From the cell containing the given text, extract its center point as [x, y] coordinate. 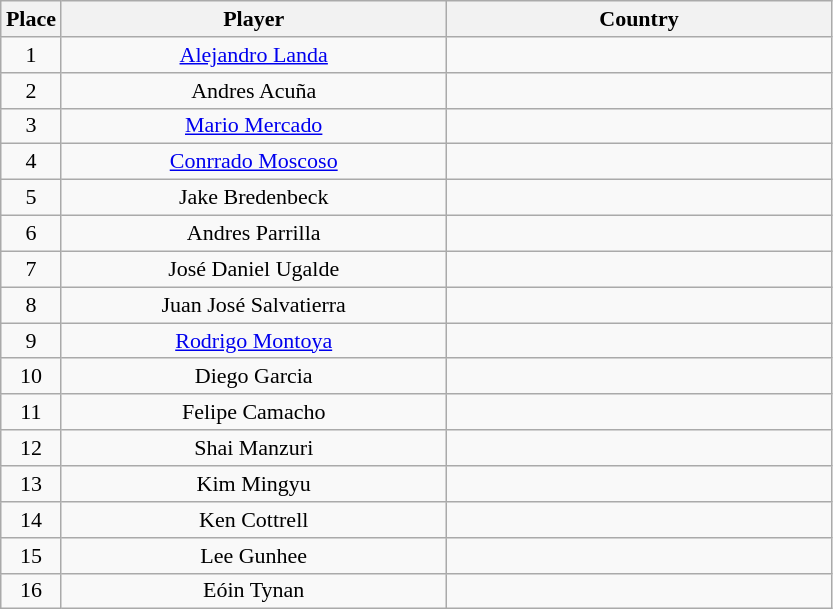
Jake Bredenbeck [254, 198]
Rodrigo Montoya [254, 341]
2 [31, 90]
11 [31, 412]
Shai Manzuri [254, 448]
Country [638, 19]
Juan José Salvatierra [254, 305]
Mario Mercado [254, 126]
16 [31, 591]
Felipe Camacho [254, 412]
Andres Acuña [254, 90]
3 [31, 126]
6 [31, 233]
Conrrado Moscoso [254, 162]
12 [31, 448]
13 [31, 484]
14 [31, 519]
Eóin Tynan [254, 591]
Place [31, 19]
Kim Mingyu [254, 484]
Andres Parrilla [254, 233]
Alejandro Landa [254, 55]
10 [31, 376]
8 [31, 305]
Diego Garcia [254, 376]
Ken Cottrell [254, 519]
Player [254, 19]
7 [31, 269]
4 [31, 162]
15 [31, 555]
9 [31, 341]
Lee Gunhee [254, 555]
5 [31, 198]
José Daniel Ugalde [254, 269]
1 [31, 55]
